Detect which cell encompasses the target text, then output its [x, y] center coordinate. 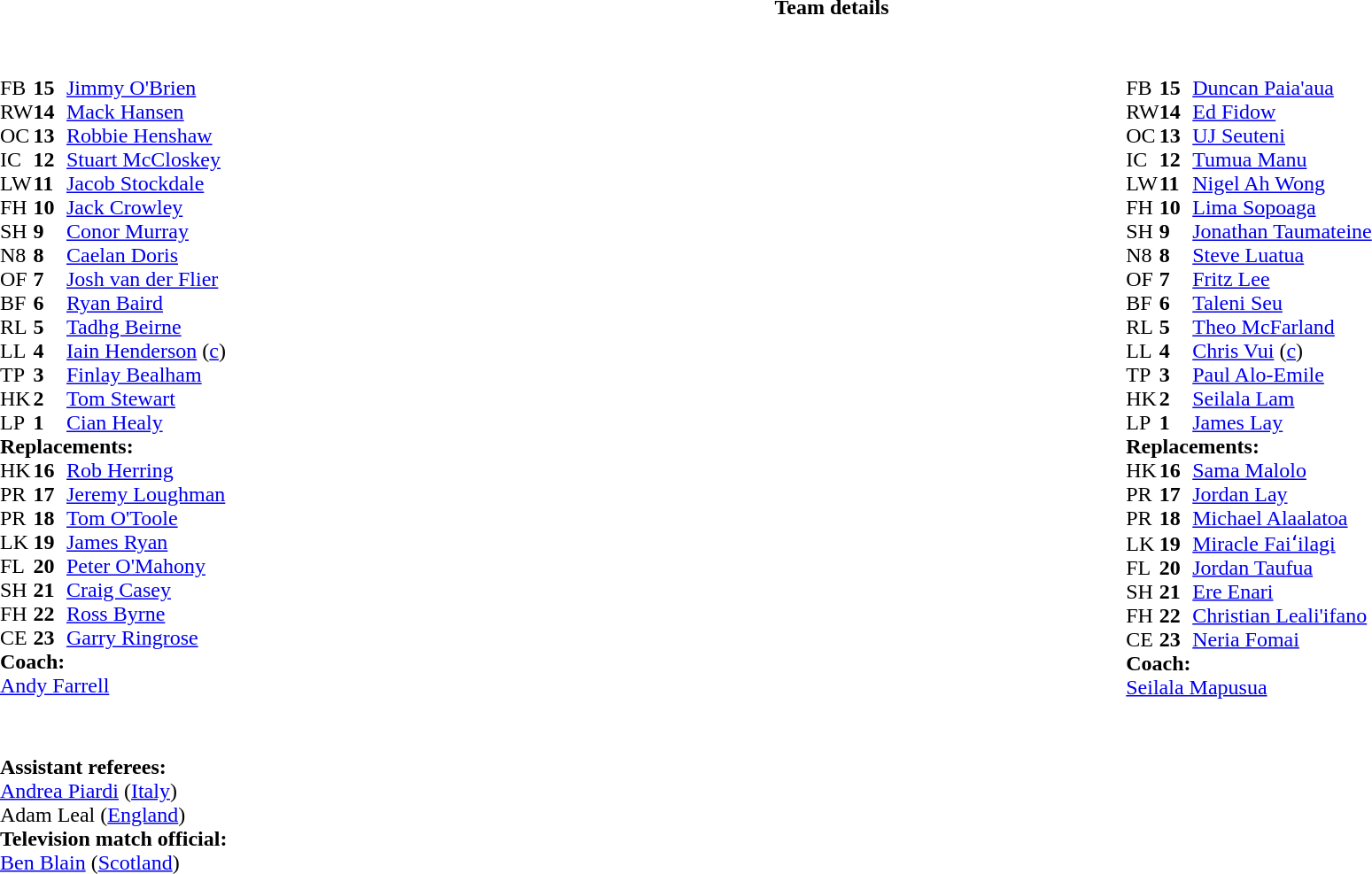
Duncan Paia'aua [1282, 89]
Rob Herring [146, 471]
Miracle Faiʻilagi [1282, 543]
Tadhg Beirne [146, 328]
Ed Fidow [1282, 112]
Paul Alo-Emile [1282, 375]
Jack Crowley [146, 207]
Cian Healy [146, 423]
Tom Stewart [146, 398]
Craig Casey [146, 590]
Jeremy Loughman [146, 494]
Fritz Lee [1282, 280]
Finlay Bealham [146, 375]
Conor Murray [146, 232]
Tom O'Toole [146, 519]
Jacob Stockdale [146, 184]
Lima Sopoaga [1282, 207]
Garry Ringrose [146, 638]
Neria Fomai [1282, 639]
Chris Vui (c) [1282, 351]
Seilala Mapusua [1249, 687]
Jimmy O'Brien [146, 89]
James Ryan [146, 542]
Steve Luatua [1282, 255]
Jordan Lay [1282, 494]
Tumua Manu [1282, 159]
Ryan Baird [146, 303]
Michael Alaalatoa [1282, 519]
Mack Hansen [146, 112]
Peter O'Mahony [146, 567]
Taleni Seu [1282, 303]
Jordan Taufua [1282, 568]
Theo McFarland [1282, 328]
Josh van der Flier [146, 280]
UJ Seuteni [1282, 136]
Caelan Doris [146, 255]
Nigel Ah Wong [1282, 184]
Christian Leali'ifano [1282, 616]
Ross Byrne [146, 615]
Seilala Lam [1282, 398]
Ere Enari [1282, 592]
Iain Henderson (c) [146, 351]
Jonathan Taumateine [1282, 232]
Stuart McCloskey [146, 159]
Robbie Henshaw [146, 136]
Andy Farrell [113, 685]
Sama Malolo [1282, 471]
James Lay [1282, 423]
